Scan for the cell matching the given text and deliver its (x, y) coordinate at center. 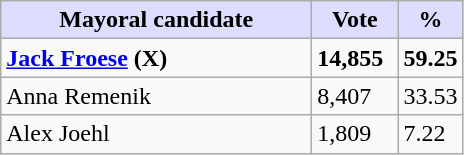
59.25 (430, 58)
Alex Joehl (156, 134)
Anna Remenik (156, 96)
Jack Froese (X) (156, 58)
7.22 (430, 134)
Vote (355, 20)
1,809 (355, 134)
33.53 (430, 96)
8,407 (355, 96)
% (430, 20)
14,855 (355, 58)
Mayoral candidate (156, 20)
